Identify which cell holds the provided text, then report its (X, Y) central coordinate. 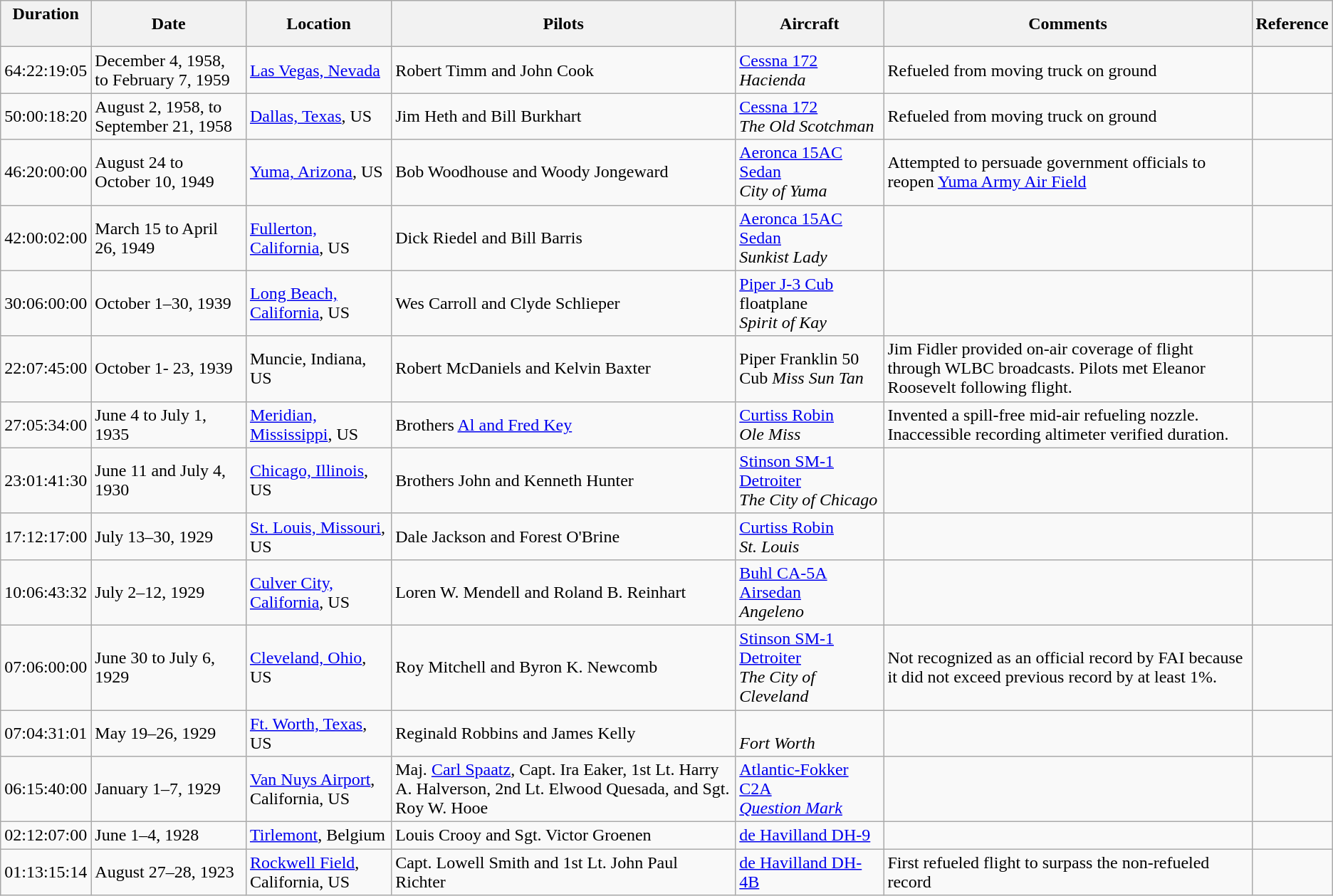
Brothers John and Kenneth Hunter (564, 480)
July 2–12, 1929 (169, 592)
17:12:17:00 (46, 537)
January 1–7, 1929 (169, 789)
Curtiss RobinOle Miss (810, 424)
Chicago, Illinois, US (318, 480)
Dick Riedel and Bill Barris (564, 238)
August 27–28, 1923 (169, 873)
First refueled flight to surpass the non-refueled record (1068, 873)
23:01:41:30 (46, 480)
Robert Timm and John Cook (564, 70)
Capt. Lowell Smith and 1st Lt. John Paul Richter (564, 873)
Louis Crooy and Sgt. Victor Groenen (564, 836)
Wes Carroll and Clyde Schlieper (564, 303)
46:20:00:00 (46, 172)
Reference (1292, 24)
Aircraft (810, 24)
Fullerton, California, US (318, 238)
Cessna 172Hacienda (810, 70)
Ft. Worth, Texas, US (318, 733)
Las Vegas, Nevada (318, 70)
10:06:43:32 (46, 592)
Muncie, Indiana, US (318, 369)
June 11 and July 4, 1930 (169, 480)
October 1- 23, 1939 (169, 369)
Jim Fidler provided on-air coverage of flight through WLBC broadcasts. Pilots met Eleanor Roosevelt following flight. (1068, 369)
Duration (46, 24)
64:22:19:05 (46, 70)
Comments (1068, 24)
Yuma, Arizona, US (318, 172)
01:13:15:14 (46, 873)
Brothers Al and Fred Key (564, 424)
Invented a spill-free mid-air refueling nozzle. Inaccessible recording altimeter verified duration. (1068, 424)
Stinson SM-1 DetroiterThe City of Cleveland (810, 668)
March 15 to April 26, 1949 (169, 238)
Cleveland, Ohio, US (318, 668)
50:00:18:20 (46, 117)
Maj. Carl Spaatz, Capt. Ira Eaker, 1st Lt. Harry A. Halverson, 2nd Lt. Elwood Quesada, and Sgt. Roy W. Hooe (564, 789)
July 13–30, 1929 (169, 537)
Not recognized as an official record by FAI because it did not exceed previous record by at least 1%. (1068, 668)
Fort Worth (810, 733)
Location (318, 24)
Dallas, Texas, US (318, 117)
Buhl CA-5A AirsedanAngeleno (810, 592)
Long Beach, California, US (318, 303)
June 4 to July 1, 1935 (169, 424)
30:06:00:00 (46, 303)
Reginald Robbins and James Kelly (564, 733)
42:00:02:00 (46, 238)
Culver City, California, US (318, 592)
Dale Jackson and Forest O'Brine (564, 537)
de Havilland DH-9 (810, 836)
Roy Mitchell and Byron K. Newcomb (564, 668)
Rockwell Field, California, US (318, 873)
Aeronca 15AC SedanSunkist Lady (810, 238)
07:06:00:00 (46, 668)
22:07:45:00 (46, 369)
Van Nuys Airport, California, US (318, 789)
Piper Franklin 50 Cub Miss Sun Tan (810, 369)
Pilots (564, 24)
Cessna 172The Old Scotchman (810, 117)
Attempted to persuade government officials to reopen Yuma Army Air Field (1068, 172)
Piper J-3 Cub floatplaneSpirit of Kay (810, 303)
02:12:07:00 (46, 836)
27:05:34:00 (46, 424)
Date (169, 24)
Tirlemont, Belgium (318, 836)
06:15:40:00 (46, 789)
June 1–4, 1928 (169, 836)
Curtiss RobinSt. Louis (810, 537)
de Havilland DH-4B (810, 873)
Robert McDaniels and Kelvin Baxter (564, 369)
August 24 to October 10, 1949 (169, 172)
October 1–30, 1939 (169, 303)
Jim Heth and Bill Burkhart (564, 117)
Meridian, Mississippi, US (318, 424)
Loren W. Mendell and Roland B. Reinhart (564, 592)
Aeronca 15AC SedanCity of Yuma (810, 172)
Atlantic-Fokker C2AQuestion Mark (810, 789)
07:04:31:01 (46, 733)
August 2, 1958, to September 21, 1958 (169, 117)
May 19–26, 1929 (169, 733)
St. Louis, Missouri, US (318, 537)
December 4, 1958, to February 7, 1959 (169, 70)
Bob Woodhouse and Woody Jongeward (564, 172)
June 30 to July 6, 1929 (169, 668)
Stinson SM-1 DetroiterThe City of Chicago (810, 480)
